Identify which cell holds the provided text, then report its (x, y) central coordinate. 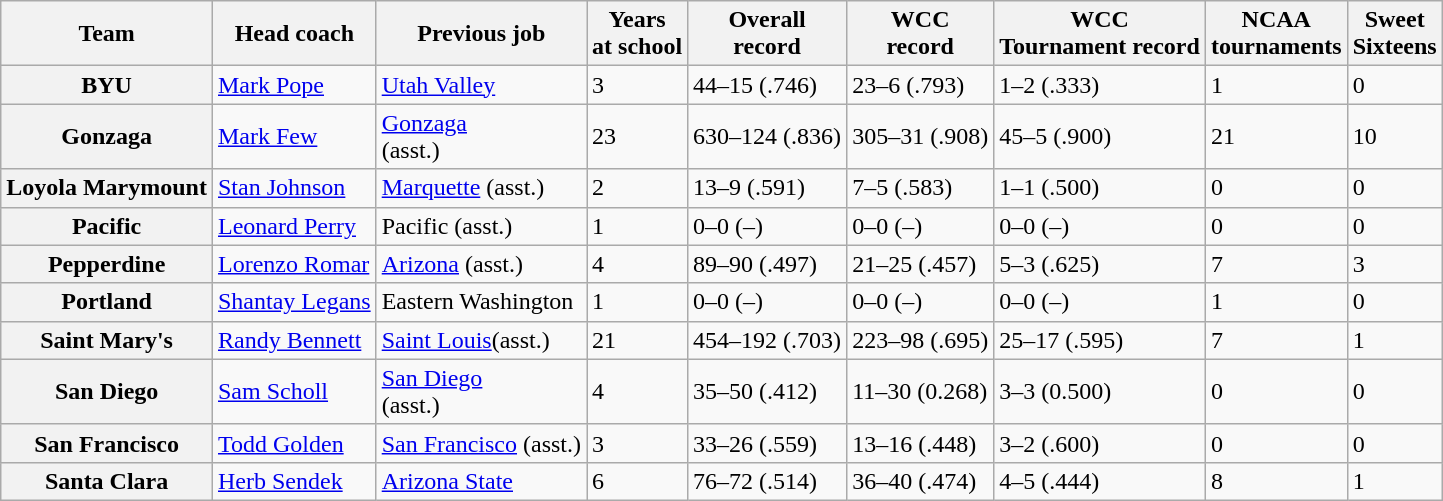
Gonzaga(asst.) (481, 136)
Pacific (asst.) (481, 226)
Pacific (107, 226)
45–5 (.900) (1100, 136)
3–2 (.600) (1100, 443)
Todd Golden (294, 443)
76–72 (.514) (768, 481)
Santa Clara (107, 481)
Marquette (asst.) (481, 188)
Stan Johnson (294, 188)
Saint Louis(asst.) (481, 340)
Leonard Perry (294, 226)
Loyola Marymount (107, 188)
25–17 (.595) (1100, 340)
Herb Sendek (294, 481)
3–3 (0.500) (1100, 392)
33–26 (.559) (768, 443)
1–2 (.333) (1100, 85)
89–90 (.497) (768, 264)
4–5 (.444) (1100, 481)
Randy Bennett (294, 340)
1–1 (.500) (1100, 188)
23 (638, 136)
6 (638, 481)
Mark Pope (294, 85)
13–9 (.591) (768, 188)
Eastern Washington (481, 302)
8 (1276, 481)
23–6 (.793) (920, 85)
5–3 (.625) (1100, 264)
SweetSixteens (1394, 34)
BYU (107, 85)
Overallrecord (768, 34)
Pepperdine (107, 264)
San Francisco (asst.) (481, 443)
WCCrecord (920, 34)
10 (1394, 136)
Mark Few (294, 136)
305–31 (.908) (920, 136)
Lorenzo Romar (294, 264)
Utah Valley (481, 85)
Head coach (294, 34)
Saint Mary's (107, 340)
7–5 (.583) (920, 188)
San Diego(asst.) (481, 392)
11–30 (0.268) (920, 392)
San Francisco (107, 443)
13–16 (.448) (920, 443)
Team (107, 34)
21–25 (.457) (920, 264)
Gonzaga (107, 136)
Arizona (asst.) (481, 264)
Arizona State (481, 481)
Yearsat school (638, 34)
WCCTournament record (1100, 34)
35–50 (.412) (768, 392)
San Diego (107, 392)
Shantay Legans (294, 302)
454–192 (.703) (768, 340)
Portland (107, 302)
223–98 (.695) (920, 340)
36–40 (.474) (920, 481)
2 (638, 188)
Sam Scholl (294, 392)
630–124 (.836) (768, 136)
Previous job (481, 34)
44–15 (.746) (768, 85)
NCAAtournaments (1276, 34)
